Scan for the cell matching the given text and deliver its [X, Y] coordinate at center. 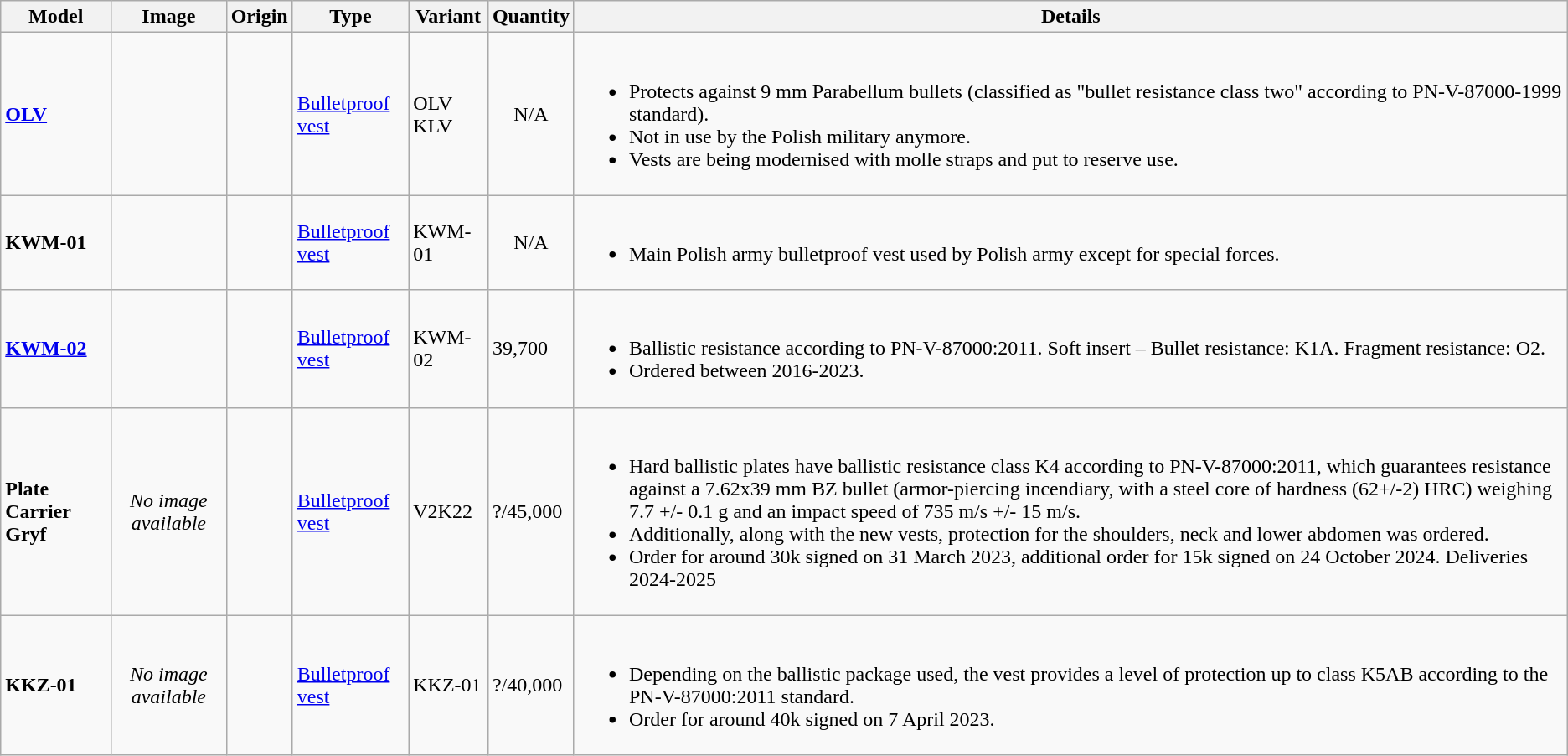
Quantity [531, 17]
?/45,000 [531, 511]
Origin [260, 17]
Variant [449, 17]
Details [1070, 17]
Type [350, 17]
OLVKLV [449, 114]
39,700 [531, 349]
Model [56, 17]
Main Polish army bulletproof vest used by Polish army except for special forces. [1070, 243]
?/40,000 [531, 686]
Plate Carrier Gryf [56, 511]
V2K22 [449, 511]
Ballistic resistance according to PN-V-87000:2011. Soft insert – Bullet resistance: K1A. Fragment resistance: O2.Ordered between 2016-2023. [1070, 349]
Image [169, 17]
OLV [56, 114]
